Return (X, Y) of the center of cell containing provided text 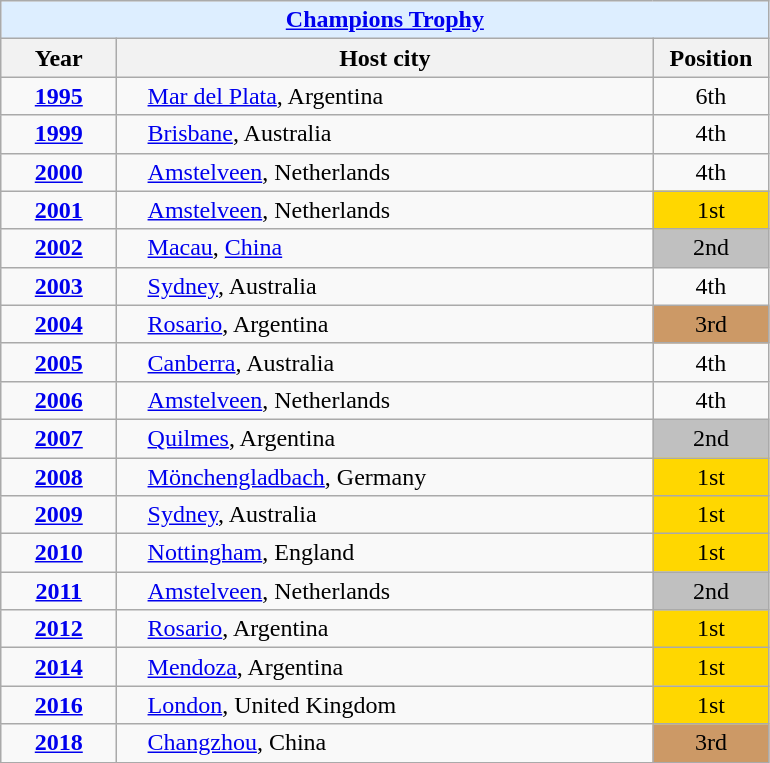
Brisbane, Australia (385, 134)
Mönchengladbach, Germany (385, 477)
London, United Kingdom (385, 705)
Nottingham, England (385, 553)
Host city (385, 58)
Canberra, Australia (385, 362)
2003 (59, 286)
Changzhou, China (385, 743)
2005 (59, 362)
Year (59, 58)
2007 (59, 438)
Quilmes, Argentina (385, 438)
Mar del Plata, Argentina (385, 96)
Mendoza, Argentina (385, 667)
2010 (59, 553)
2011 (59, 591)
2014 (59, 667)
2009 (59, 515)
2001 (59, 210)
2008 (59, 477)
1995 (59, 96)
2000 (59, 172)
2002 (59, 248)
2016 (59, 705)
2018 (59, 743)
2004 (59, 324)
2012 (59, 629)
Champions Trophy (385, 20)
2006 (59, 400)
6th (711, 96)
Macau, China (385, 248)
Position (711, 58)
1999 (59, 134)
